Capture the cell that displays the provided text and extract its (x, y) central coordinate. 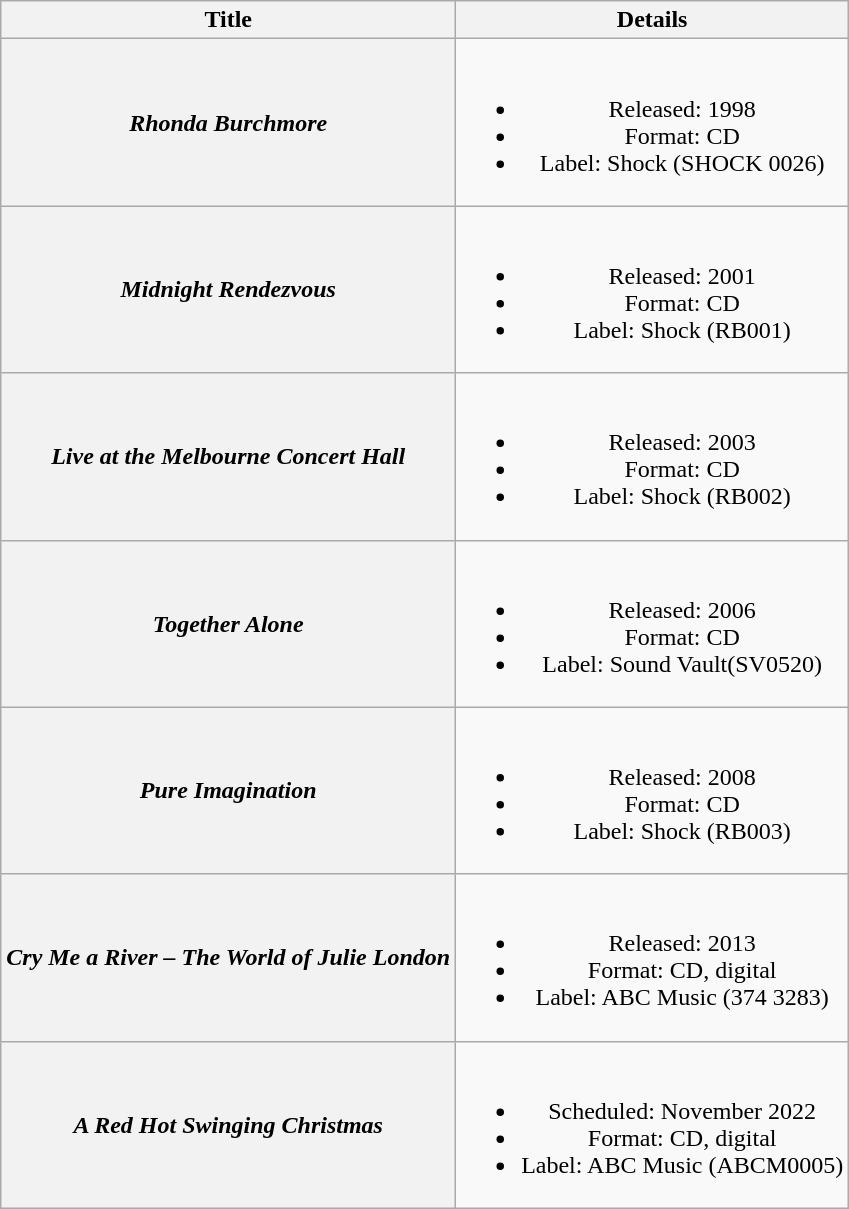
Released: 2006Format: CDLabel: Sound Vault(SV0520) (652, 624)
Released: 2013Format: CD, digitalLabel: ABC Music (374 3283) (652, 958)
Midnight Rendezvous (228, 290)
Cry Me a River – The World of Julie London (228, 958)
Together Alone (228, 624)
Released: 2001Format: CDLabel: Shock (RB001) (652, 290)
Released: 1998Format: CDLabel: Shock (SHOCK 0026) (652, 122)
Released: 2003Format: CDLabel: Shock (RB002) (652, 456)
Rhonda Burchmore (228, 122)
Pure Imagination (228, 790)
Live at the Melbourne Concert Hall (228, 456)
Details (652, 20)
A Red Hot Swinging Christmas (228, 1124)
Released: 2008Format: CDLabel: Shock (RB003) (652, 790)
Scheduled: November 2022Format: CD, digitalLabel: ABC Music (ABCM0005) (652, 1124)
Title (228, 20)
